Capture the cell that displays the provided text and extract its [X, Y] central coordinate. 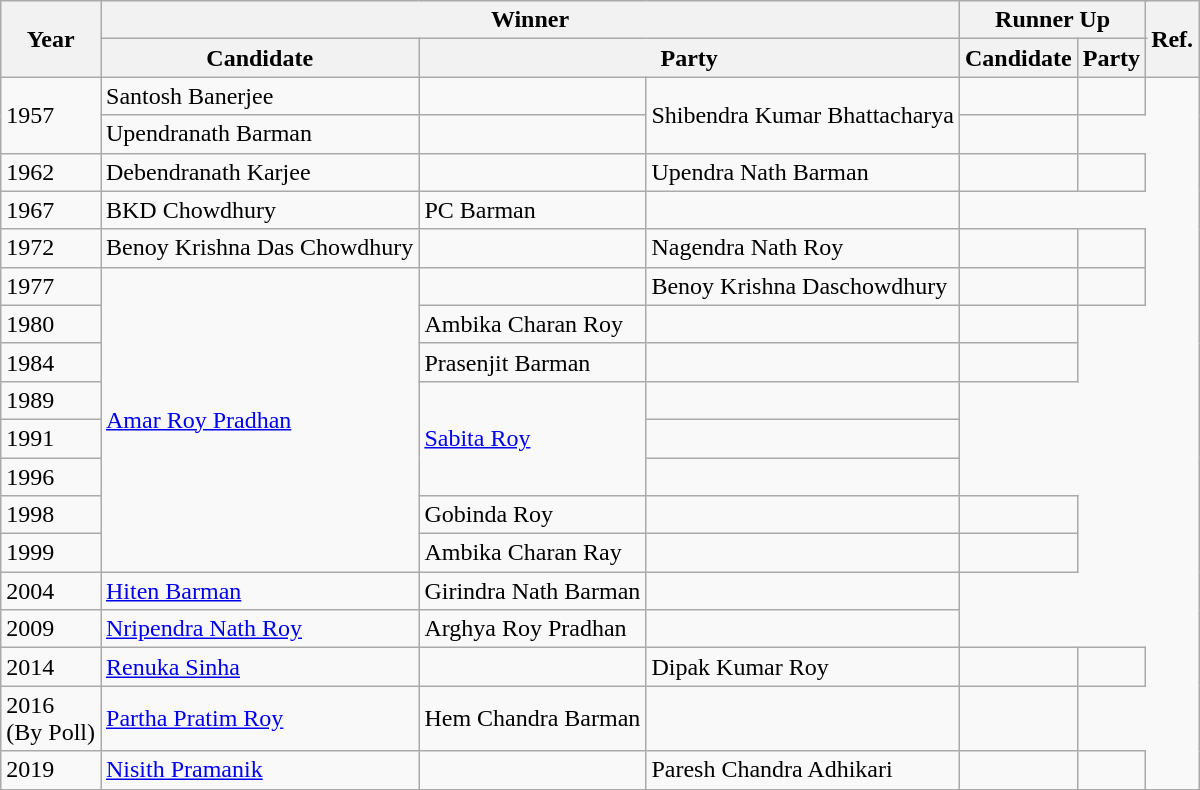
Ambika Charan Roy [532, 324]
Ambika Charan Ray [532, 553]
Amar Roy Pradhan [259, 419]
2014 [51, 667]
Ref. [1172, 39]
Arghya Roy Pradhan [532, 629]
1999 [51, 553]
Prasenjit Barman [532, 362]
Nripendra Nath Roy [259, 629]
1996 [51, 477]
Nisith Pramanik [259, 770]
Partha Pratim Roy [259, 718]
Upendra Nath Barman [803, 172]
Renuka Sinha [259, 667]
2009 [51, 629]
1984 [51, 362]
2019 [51, 770]
Benoy Krishna Das Chowdhury [259, 248]
Upendranath Barman [259, 134]
2016(By Poll) [51, 718]
BKD Chowdhury [259, 210]
Hiten Barman [259, 591]
1989 [51, 400]
Year [51, 39]
1977 [51, 286]
Nagendra Nath Roy [803, 248]
Girindra Nath Barman [532, 591]
1998 [51, 515]
1972 [51, 248]
1967 [51, 210]
Debendranath Karjee [259, 172]
2004 [51, 591]
Sabita Roy [532, 438]
1962 [51, 172]
Shibendra Kumar Bhattacharya [803, 115]
1957 [51, 115]
1980 [51, 324]
Hem Chandra Barman [532, 718]
Gobinda Roy [532, 515]
Santosh Banerjee [259, 96]
1991 [51, 438]
Runner Up [1052, 20]
Paresh Chandra Adhikari [803, 770]
Dipak Kumar Roy [803, 667]
PC Barman [532, 210]
Winner [530, 20]
Benoy Krishna Daschowdhury [803, 286]
